Provide the (X, Y) coordinate of the cell's center where the given text is located.  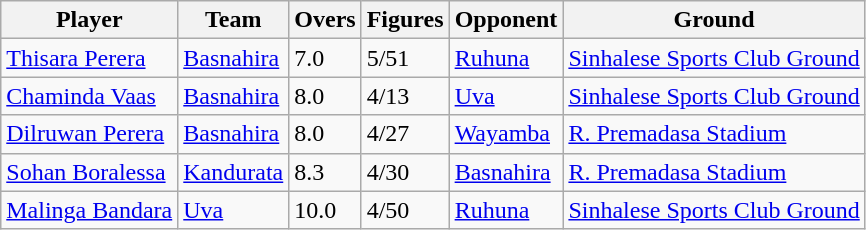
7.0 (325, 58)
Dilruwan Perera (90, 134)
5/51 (405, 58)
4/30 (405, 172)
Figures (405, 20)
Ground (714, 20)
Chaminda Vaas (90, 96)
Sohan Boralessa (90, 172)
Kandurata (234, 172)
Player (90, 20)
8.3 (325, 172)
Opponent (506, 20)
Wayamba (506, 134)
Malinga Bandara (90, 210)
4/13 (405, 96)
Overs (325, 20)
Team (234, 20)
Thisara Perera (90, 58)
4/27 (405, 134)
4/50 (405, 210)
10.0 (325, 210)
